Determine the (X, Y) coordinate at the center of the cell enclosing the given text.  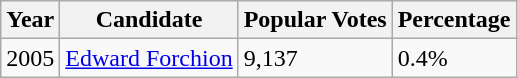
Percentage (454, 20)
Popular Votes (315, 20)
2005 (30, 58)
Year (30, 20)
0.4% (454, 58)
Candidate (149, 20)
9,137 (315, 58)
Edward Forchion (149, 58)
